Search for the cell housing the specified text and yield its (x, y) center coordinate. 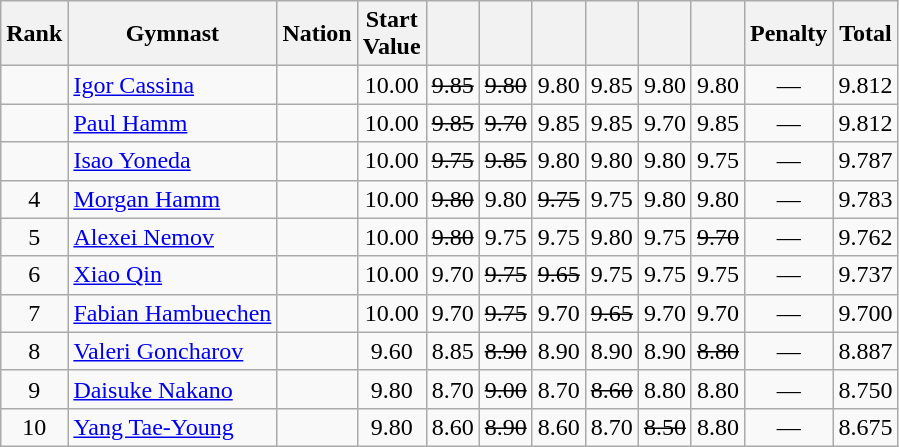
8 (34, 351)
6 (34, 275)
9.00 (506, 389)
9.737 (866, 275)
Yang Tae-Young (172, 427)
8.50 (664, 427)
Total (866, 34)
Valeri Goncharov (172, 351)
9.787 (866, 161)
5 (34, 237)
Paul Hamm (172, 123)
8.750 (866, 389)
9 (34, 389)
Isao Yoneda (172, 161)
9.762 (866, 237)
Fabian Hambuechen (172, 313)
Daisuke Nakano (172, 389)
Rank (34, 34)
Gymnast (172, 34)
9.783 (866, 199)
7 (34, 313)
4 (34, 199)
Xiao Qin (172, 275)
9.60 (392, 351)
10 (34, 427)
Alexei Nemov (172, 237)
Nation (317, 34)
Morgan Hamm (172, 199)
StartValue (392, 34)
8.85 (452, 351)
Igor Cassina (172, 85)
8.675 (866, 427)
Penalty (788, 34)
9.700 (866, 313)
8.887 (866, 351)
